Identify which cell holds the provided text, then report its (x, y) central coordinate. 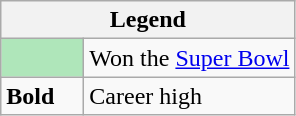
Legend (148, 20)
Bold (42, 96)
Won the Super Bowl (190, 58)
Career high (190, 96)
